Return [X, Y] of the center of cell containing provided text 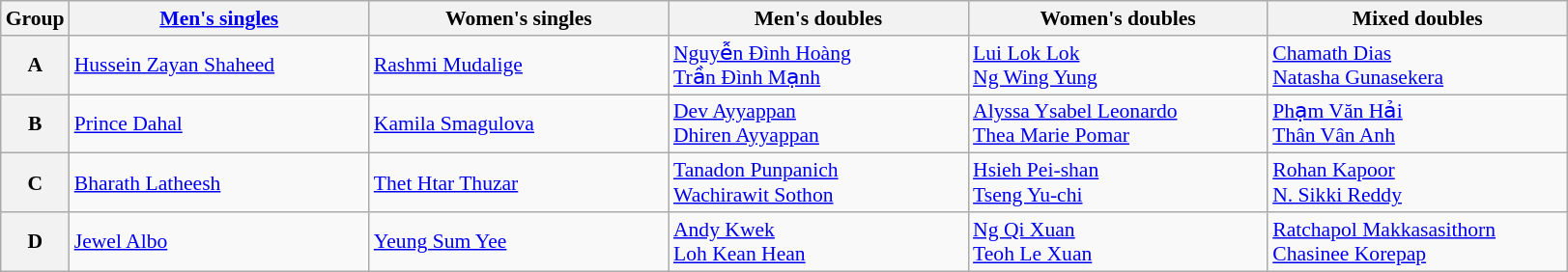
Nguyễn Đình Hoàng Trần Đình Mạnh [818, 66]
Rohan Kapoor N. Sikki Reddy [1417, 183]
Prince Dahal [219, 123]
Dev Ayyappan Dhiren Ayyappan [818, 123]
Hussein Zayan Shaheed [219, 66]
Ratchapol Makkasasithorn Chasinee Korepap [1417, 241]
B [35, 123]
Kamila Smagulova [519, 123]
Group [35, 18]
C [35, 183]
Jewel Albo [219, 241]
Thet Htar Thuzar [519, 183]
Phạm Văn Hải Thân Vân Anh [1417, 123]
Women's doubles [1118, 18]
Men's doubles [818, 18]
Women's singles [519, 18]
Alyssa Ysabel Leonardo Thea Marie Pomar [1118, 123]
Lui Lok Lok Ng Wing Yung [1118, 66]
Mixed doubles [1417, 18]
Men's singles [219, 18]
Hsieh Pei-shan Tseng Yu-chi [1118, 183]
Yeung Sum Yee [519, 241]
Andy Kwek Loh Kean Hean [818, 241]
D [35, 241]
Ng Qi Xuan Teoh Le Xuan [1118, 241]
Bharath Latheesh [219, 183]
Chamath Dias Natasha Gunasekera [1417, 66]
A [35, 66]
Tanadon Punpanich Wachirawit Sothon [818, 183]
Rashmi Mudalige [519, 66]
